Scan for the cell matching the given text and deliver its (x, y) coordinate at center. 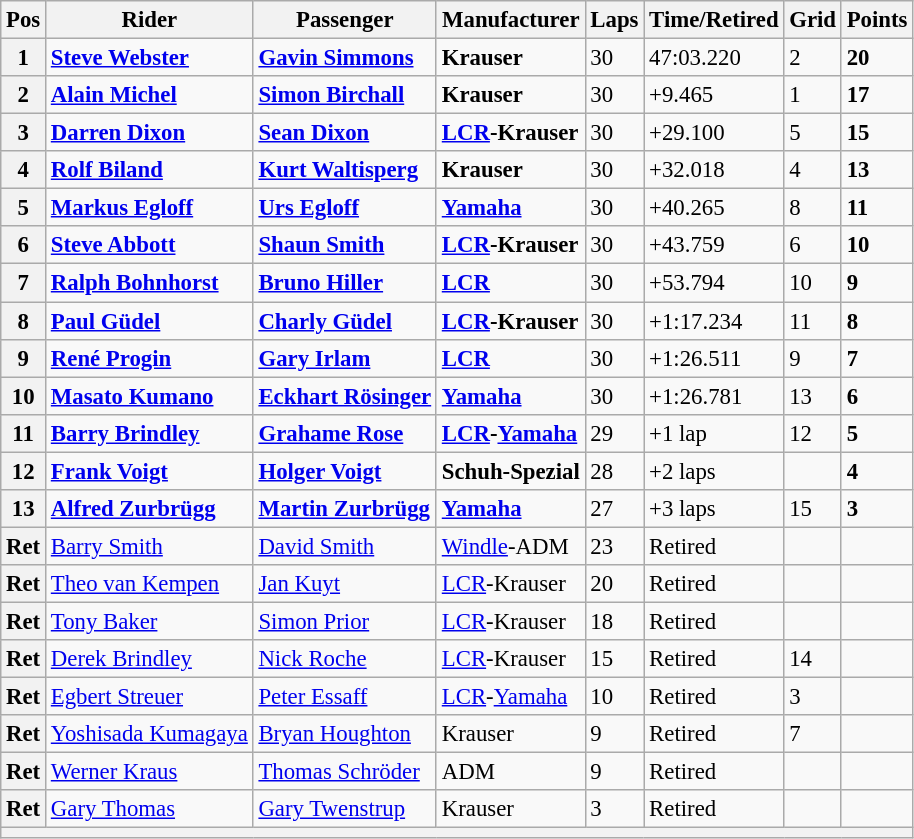
Eckhart Rösinger (344, 396)
Gary Irlam (344, 358)
Holger Voigt (344, 471)
Rolf Biland (150, 170)
Jan Kuyt (344, 584)
Rider (150, 20)
Grid (812, 20)
Sean Dixon (344, 133)
Shaun Smith (344, 245)
Thomas Schröder (344, 772)
Darren Dixon (150, 133)
Bryan Houghton (344, 734)
+1:26.511 (714, 358)
Yoshisada Kumagaya (150, 734)
Steve Webster (150, 58)
Windle-ADM (510, 546)
17 (876, 95)
+53.794 (714, 283)
Kurt Waltisperg (344, 170)
Steve Abbott (150, 245)
+40.265 (714, 208)
+3 laps (714, 509)
Egbert Streuer (150, 697)
Frank Voigt (150, 471)
Schuh-Spezial (510, 471)
+1 lap (714, 433)
Simon Birchall (344, 95)
René Progin (150, 358)
Manufacturer (510, 20)
Martin Zurbrügg (344, 509)
Theo van Kempen (150, 584)
Masato Kumano (150, 396)
+1:26.781 (714, 396)
Gavin Simmons (344, 58)
Alfred Zurbrügg (150, 509)
+29.100 (714, 133)
28 (614, 471)
29 (614, 433)
Derek Brindley (150, 659)
Alain Michel (150, 95)
+2 laps (714, 471)
Charly Güdel (344, 321)
Barry Brindley (150, 433)
Barry Smith (150, 546)
Werner Kraus (150, 772)
Points (876, 20)
18 (614, 621)
Gary Twenstrup (344, 809)
Tony Baker (150, 621)
+43.759 (714, 245)
Peter Essaff (344, 697)
Pos (24, 20)
Grahame Rose (344, 433)
47:03.220 (714, 58)
Laps (614, 20)
Nick Roche (344, 659)
Markus Egloff (150, 208)
ADM (510, 772)
David Smith (344, 546)
Ralph Bohnhorst (150, 283)
Paul Güdel (150, 321)
Bruno Hiller (344, 283)
Urs Egloff (344, 208)
+9.465 (714, 95)
14 (812, 659)
Passenger (344, 20)
Time/Retired (714, 20)
+1:17.234 (714, 321)
27 (614, 509)
Simon Prior (344, 621)
Gary Thomas (150, 809)
+32.018 (714, 170)
23 (614, 546)
